Return the [x, y] coordinate for the center point of the cell that contains the specified text.  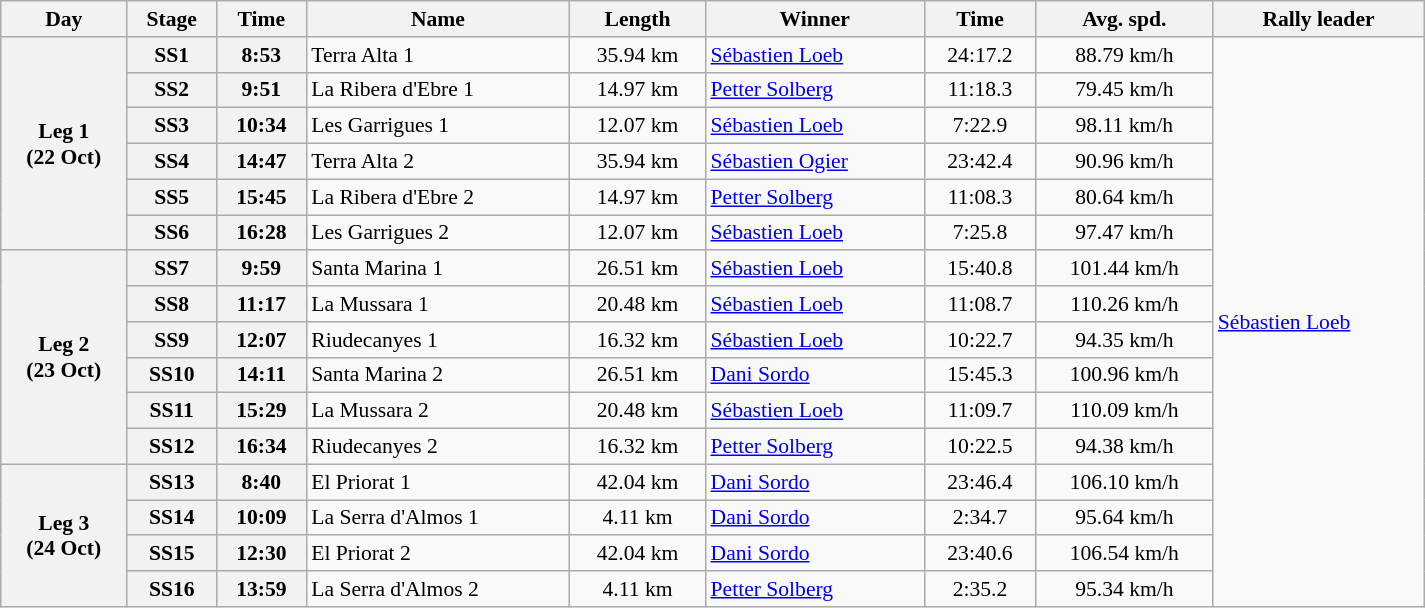
SS10 [172, 375]
16:28 [262, 233]
SS8 [172, 304]
95.34 km/h [1124, 589]
Rally leader [1319, 19]
15:45 [262, 197]
7:22.9 [980, 126]
15:40.8 [980, 269]
SS9 [172, 340]
SS12 [172, 447]
SS3 [172, 126]
12:07 [262, 340]
100.96 km/h [1124, 375]
95.64 km/h [1124, 518]
La Serra d'Almos 2 [438, 589]
16:34 [262, 447]
2:34.7 [980, 518]
SS13 [172, 482]
94.38 km/h [1124, 447]
11:08.3 [980, 197]
Day [64, 19]
La Ribera d'Ebre 1 [438, 90]
El Priorat 2 [438, 554]
SS5 [172, 197]
10:34 [262, 126]
La Mussara 2 [438, 411]
110.26 km/h [1124, 304]
14:11 [262, 375]
Length [638, 19]
12:30 [262, 554]
Terra Alta 1 [438, 55]
SS16 [172, 589]
106.54 km/h [1124, 554]
80.64 km/h [1124, 197]
El Priorat 1 [438, 482]
La Ribera d'Ebre 2 [438, 197]
Leg 3(24 Oct) [64, 535]
90.96 km/h [1124, 162]
Terra Alta 2 [438, 162]
La Serra d'Almos 1 [438, 518]
8:40 [262, 482]
9:59 [262, 269]
Les Garrigues 1 [438, 126]
SS11 [172, 411]
101.44 km/h [1124, 269]
79.45 km/h [1124, 90]
23:46.4 [980, 482]
Avg. spd. [1124, 19]
8:53 [262, 55]
Santa Marina 1 [438, 269]
SS15 [172, 554]
2:35.2 [980, 589]
La Mussara 1 [438, 304]
110.09 km/h [1124, 411]
98.11 km/h [1124, 126]
Name [438, 19]
9:51 [262, 90]
Stage [172, 19]
SS7 [172, 269]
11:17 [262, 304]
Santa Marina 2 [438, 375]
SS2 [172, 90]
Leg 1(22 Oct) [64, 144]
14:47 [262, 162]
97.47 km/h [1124, 233]
23:42.4 [980, 162]
Riudecanyes 1 [438, 340]
SS14 [172, 518]
Sébastien Ogier [816, 162]
SS6 [172, 233]
11:18.3 [980, 90]
11:09.7 [980, 411]
23:40.6 [980, 554]
10:09 [262, 518]
SS1 [172, 55]
88.79 km/h [1124, 55]
Les Garrigues 2 [438, 233]
15:45.3 [980, 375]
13:59 [262, 589]
7:25.8 [980, 233]
Riudecanyes 2 [438, 447]
15:29 [262, 411]
10:22.7 [980, 340]
11:08.7 [980, 304]
Winner [816, 19]
10:22.5 [980, 447]
SS4 [172, 162]
94.35 km/h [1124, 340]
Leg 2(23 Oct) [64, 358]
106.10 km/h [1124, 482]
24:17.2 [980, 55]
